For the text-containing cell, return its midpoint in [X, Y] coordinate format. 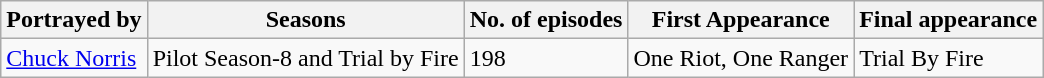
Trial By Fire [948, 58]
Seasons [306, 20]
One Riot, One Ranger [741, 58]
198 [546, 58]
Chuck Norris [74, 58]
Pilot Season-8 and Trial by Fire [306, 58]
No. of episodes [546, 20]
First Appearance [741, 20]
Portrayed by [74, 20]
Final appearance [948, 20]
